Output the (X, Y) coordinate of the center of the cell containing the given text.  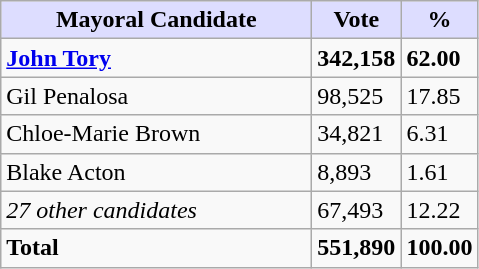
100.00 (440, 248)
67,493 (356, 210)
6.31 (440, 134)
Blake Acton (156, 172)
8,893 (356, 172)
Vote (356, 20)
342,158 (356, 58)
34,821 (356, 134)
Mayoral Candidate (156, 20)
% (440, 20)
98,525 (356, 96)
Total (156, 248)
John Tory (156, 58)
1.61 (440, 172)
62.00 (440, 58)
27 other candidates (156, 210)
12.22 (440, 210)
551,890 (356, 248)
17.85 (440, 96)
Chloe-Marie Brown (156, 134)
Gil Penalosa (156, 96)
